Extract the (X, Y) coordinate from the center of the cell holding the provided text.  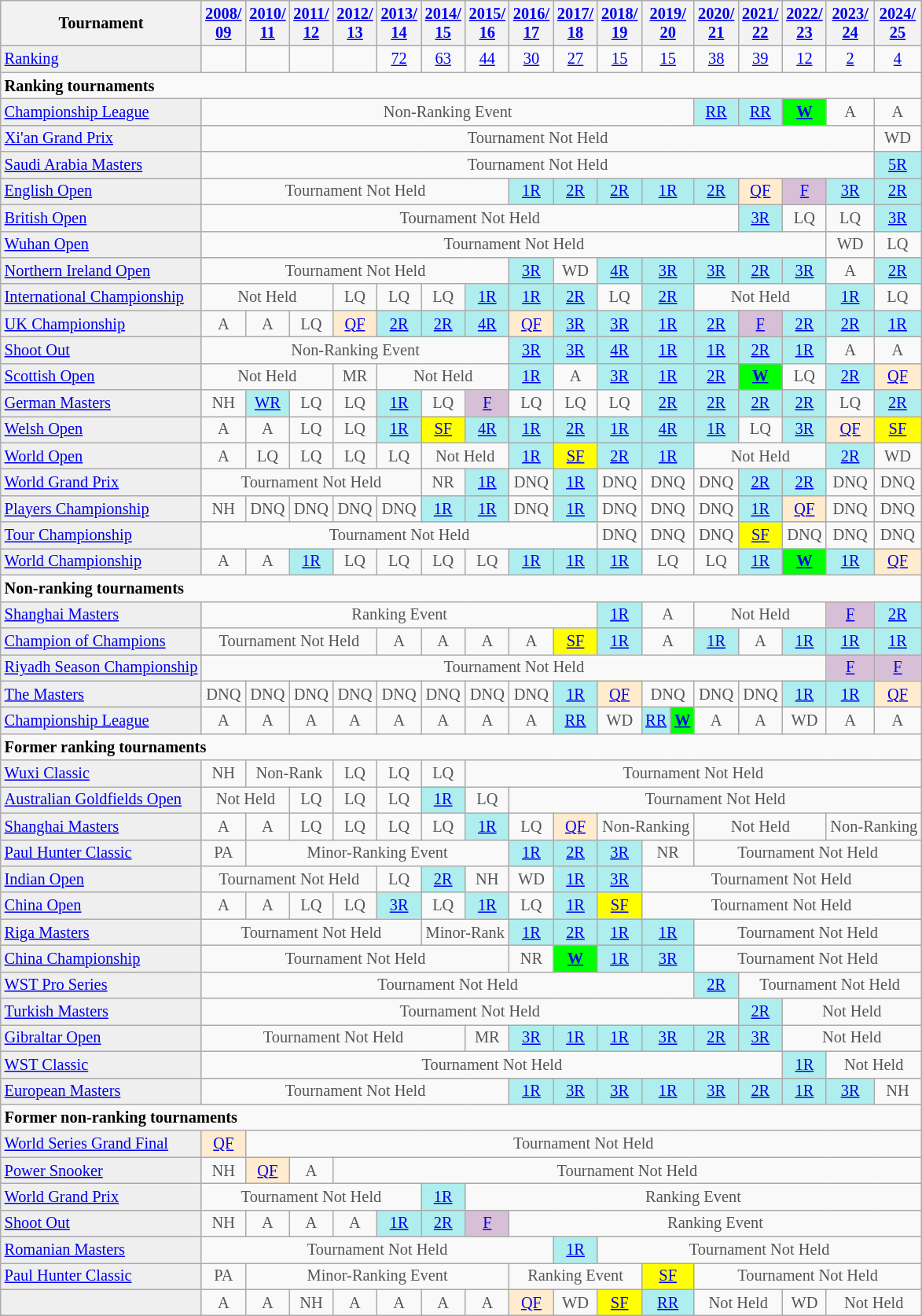
2015/16 (487, 23)
Power Snooker (101, 1171)
Wuhan Open (101, 244)
2022/23 (804, 23)
Riyadh Season Championship (101, 667)
World Championship (101, 561)
The Masters (101, 694)
2012/13 (354, 23)
38 (716, 59)
Romanian Masters (101, 1250)
Ranking tournaments (461, 86)
China Open (101, 906)
Saudi Arabia Masters (101, 165)
UK Championship (101, 324)
Tournament (101, 23)
Non-ranking tournaments (461, 588)
Indian Open (101, 879)
WR (267, 403)
World Series Grand Final (101, 1144)
4 (898, 59)
Non-Rank (289, 774)
2016/17 (531, 23)
English Open (101, 191)
Australian Goldfields Open (101, 800)
5R (898, 165)
2020/21 (716, 23)
Gibraltar Open (101, 1038)
WST Pro Series (101, 985)
Wuxi Classic (101, 774)
China Championship (101, 958)
2024/25 (898, 23)
2018/19 (619, 23)
2013/14 (399, 23)
Players Championship (101, 509)
2008/09 (223, 23)
Scottish Open (101, 377)
Former ranking tournaments (461, 747)
Minor-Rank (465, 932)
Champion of Champions (101, 641)
European Masters (101, 1091)
International Championship (101, 297)
German Masters (101, 403)
44 (487, 59)
Riga Masters (101, 932)
World Open (101, 456)
2017/18 (575, 23)
2021/22 (760, 23)
72 (399, 59)
2019/20 (668, 23)
30 (531, 59)
Turkish Masters (101, 1012)
WST Classic (101, 1064)
2010/11 (267, 23)
27 (575, 59)
2 (850, 59)
2011/12 (311, 23)
2014/15 (443, 23)
12 (804, 59)
39 (760, 59)
Xi'an Grand Prix (101, 138)
Northern Ireland Open (101, 270)
63 (443, 59)
Tour Championship (101, 535)
Welsh Open (101, 429)
British Open (101, 218)
2023/24 (850, 23)
Ranking (101, 59)
Former non-ranking tournaments (461, 1117)
